Extract the [X, Y] coordinate from the center of the cell holding the provided text.  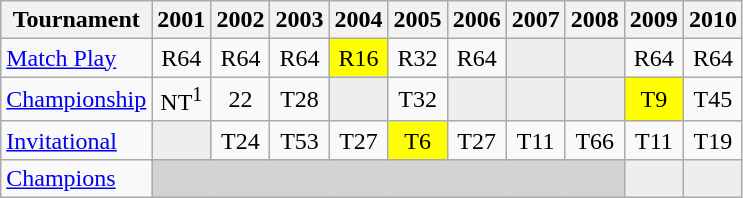
R32 [418, 58]
Match Play [76, 58]
2008 [594, 20]
Championship [76, 100]
R16 [358, 58]
2004 [358, 20]
T19 [712, 140]
2001 [182, 20]
Tournament [76, 20]
2006 [476, 20]
T6 [418, 140]
2010 [712, 20]
T9 [654, 100]
Champions [76, 178]
2005 [418, 20]
T66 [594, 140]
22 [240, 100]
2009 [654, 20]
Invitational [76, 140]
T45 [712, 100]
2002 [240, 20]
T53 [300, 140]
T24 [240, 140]
NT1 [182, 100]
2003 [300, 20]
T32 [418, 100]
T28 [300, 100]
2007 [536, 20]
